Pinpoint the cell where the given text exists, returning its [X, Y] midpoint coordinate. 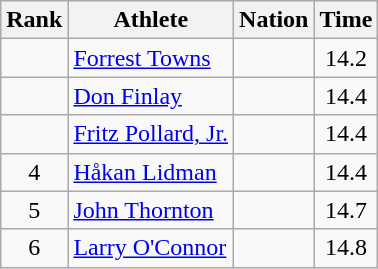
Athlete [151, 20]
14.7 [346, 210]
Time [346, 20]
Håkan Lidman [151, 172]
6 [34, 248]
5 [34, 210]
14.2 [346, 58]
14.8 [346, 248]
Fritz Pollard, Jr. [151, 134]
Larry O'Connor [151, 248]
John Thornton [151, 210]
Forrest Towns [151, 58]
Rank [34, 20]
4 [34, 172]
Nation [274, 20]
Don Finlay [151, 96]
